From the cell containing the given text, extract its center point as [x, y] coordinate. 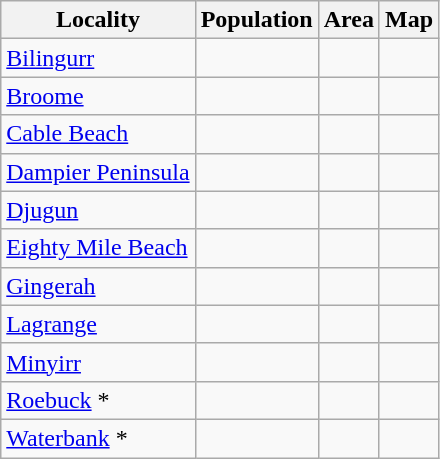
Djugun [98, 210]
Eighty Mile Beach [98, 248]
Population [256, 20]
Broome [98, 96]
Minyirr [98, 362]
Roebuck * [98, 400]
Gingerah [98, 286]
Locality [98, 20]
Lagrange [98, 324]
Waterbank * [98, 438]
Bilingurr [98, 58]
Area [348, 20]
Map [408, 20]
Cable Beach [98, 134]
Dampier Peninsula [98, 172]
